Return the (x, y) coordinate for the center point of the cell that contains the specified text.  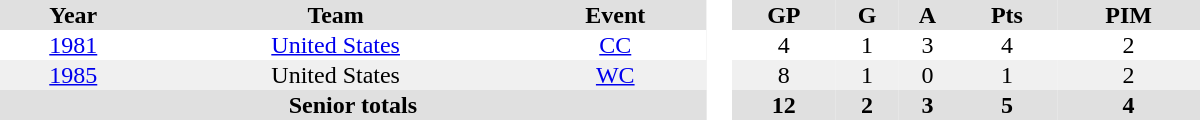
1981 (74, 45)
A (927, 15)
WC (616, 75)
1985 (74, 75)
12 (784, 105)
G (867, 15)
Event (616, 15)
5 (1008, 105)
Team (336, 15)
Senior totals (353, 105)
CC (616, 45)
GP (784, 15)
0 (927, 75)
PIM (1128, 15)
Pts (1008, 15)
Year (74, 15)
8 (784, 75)
